Return (x, y) of the center of cell containing provided text 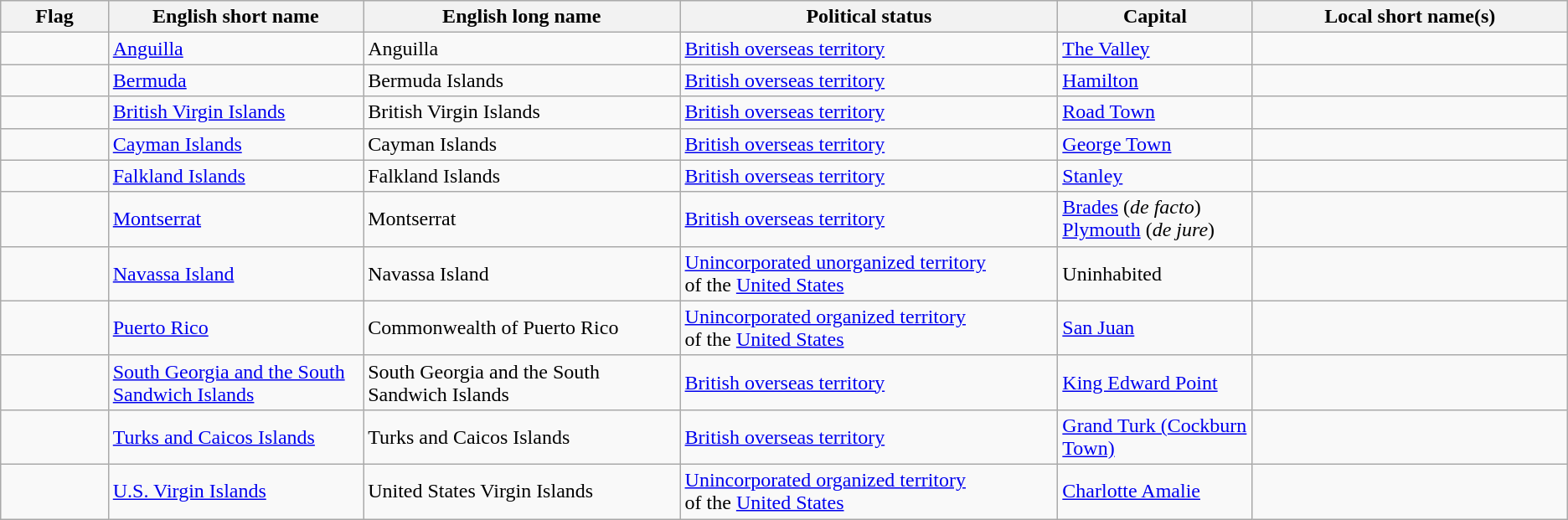
Local short name(s) (1410, 17)
King Edward Point (1155, 382)
Grand Turk (Cockburn Town) (1155, 437)
Brades (de facto)Plymouth (de jure) (1155, 219)
San Juan (1155, 328)
English short name (235, 17)
Uninhabited (1155, 273)
Unincorporated unorganized territoryof the United States (869, 273)
Capital (1155, 17)
United States Virgin Islands (522, 491)
George Town (1155, 144)
Flag (54, 17)
Political status (869, 17)
Stanley (1155, 176)
U.S. Virgin Islands (235, 491)
Charlotte Amalie (1155, 491)
Puerto Rico (235, 328)
Bermuda (235, 80)
Hamilton (1155, 80)
Bermuda Islands (522, 80)
English long name (522, 17)
The Valley (1155, 49)
Road Town (1155, 112)
Commonwealth of Puerto Rico (522, 328)
